For the text-containing cell, return its midpoint in [x, y] coordinate format. 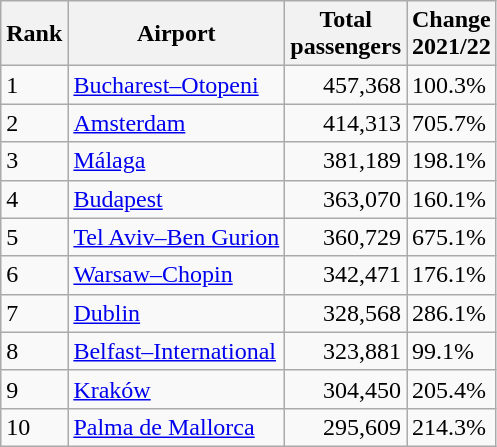
5 [34, 237]
100.3% [451, 85]
214.3% [451, 427]
381,189 [346, 161]
360,729 [346, 237]
Tel Aviv–Ben Gurion [176, 237]
7 [34, 313]
160.1% [451, 199]
2 [34, 123]
Dublin [176, 313]
Budapest [176, 199]
414,313 [346, 123]
Rank [34, 34]
Change2021/22 [451, 34]
Bucharest–Otopeni [176, 85]
295,609 [346, 427]
323,881 [346, 351]
Amsterdam [176, 123]
Belfast–International [176, 351]
Palma de Mallorca [176, 427]
Kraków [176, 389]
675.1% [451, 237]
304,450 [346, 389]
9 [34, 389]
363,070 [346, 199]
457,368 [346, 85]
Málaga [176, 161]
10 [34, 427]
Warsaw–Chopin [176, 275]
Airport [176, 34]
99.1% [451, 351]
328,568 [346, 313]
Totalpassengers [346, 34]
705.7% [451, 123]
1 [34, 85]
286.1% [451, 313]
342,471 [346, 275]
6 [34, 275]
205.4% [451, 389]
176.1% [451, 275]
4 [34, 199]
198.1% [451, 161]
3 [34, 161]
8 [34, 351]
